Pinpoint the cell where the given text exists, returning its [x, y] midpoint coordinate. 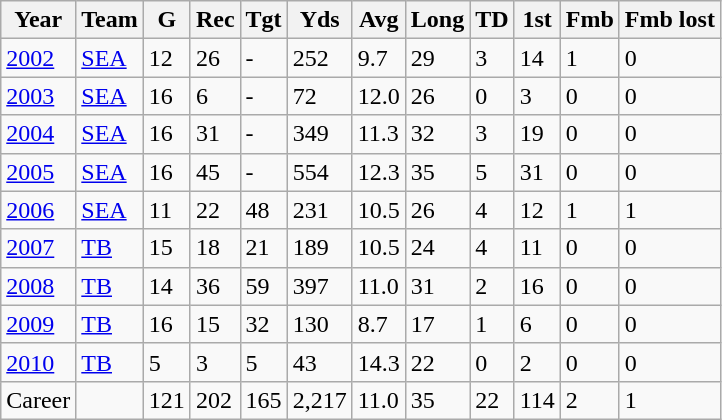
Fmb lost [670, 20]
29 [437, 58]
Team [110, 20]
2006 [38, 210]
43 [320, 362]
Rec [215, 20]
17 [437, 324]
19 [537, 134]
114 [537, 400]
Tgt [264, 20]
349 [320, 134]
2002 [38, 58]
45 [215, 172]
Fmb [590, 20]
12.3 [378, 172]
2010 [38, 362]
2007 [38, 248]
2004 [38, 134]
202 [215, 400]
21 [264, 248]
121 [166, 400]
11.3 [378, 134]
24 [437, 248]
9.7 [378, 58]
Career [38, 400]
14.3 [378, 362]
397 [320, 286]
72 [320, 96]
130 [320, 324]
2003 [38, 96]
Yds [320, 20]
554 [320, 172]
48 [264, 210]
12.0 [378, 96]
165 [264, 400]
TD [492, 20]
231 [320, 210]
2009 [38, 324]
36 [215, 286]
Long [437, 20]
Avg [378, 20]
2005 [38, 172]
2,217 [320, 400]
18 [215, 248]
59 [264, 286]
G [166, 20]
252 [320, 58]
2008 [38, 286]
8.7 [378, 324]
1st [537, 20]
189 [320, 248]
Year [38, 20]
